Output the [x, y] coordinate of the center of the cell containing the given text.  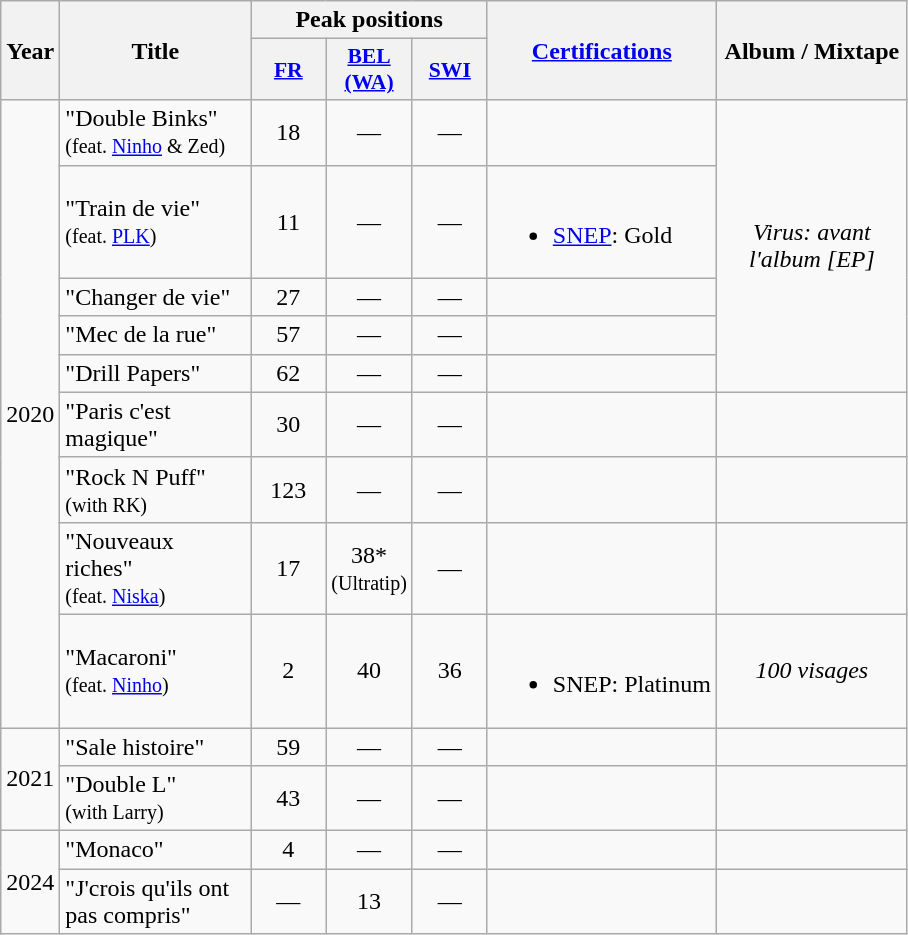
57 [288, 335]
2024 [30, 882]
"Rock N Puff"(with RK) [156, 490]
2 [288, 670]
SWI [450, 70]
"Train de vie"(feat. PLK) [156, 222]
"Double Binks"(feat. Ninho & Zed) [156, 132]
30 [288, 424]
"Changer de vie" [156, 297]
"Mec de la rue" [156, 335]
"Monaco" [156, 850]
Album / Mixtape [812, 50]
SNEP: Gold [602, 222]
FR [288, 70]
"Nouveaux riches"(feat. Niska) [156, 568]
27 [288, 297]
"Sale histoire" [156, 747]
36 [450, 670]
17 [288, 568]
123 [288, 490]
59 [288, 747]
2021 [30, 780]
Certifications [602, 50]
"J'crois qu'ils ont pas compris" [156, 902]
38*(Ultratip) [370, 568]
Virus: avant l'album [EP] [812, 246]
Peak positions [369, 20]
BEL (WA) [370, 70]
"Drill Papers" [156, 373]
100 visages [812, 670]
"Double L"(with Larry) [156, 798]
"Macaroni"(feat. Ninho) [156, 670]
2020 [30, 414]
4 [288, 850]
18 [288, 132]
13 [370, 902]
"Paris c'est magique" [156, 424]
Title [156, 50]
62 [288, 373]
SNEP: Platinum [602, 670]
Year [30, 50]
11 [288, 222]
40 [370, 670]
43 [288, 798]
